Scan for the cell matching the given text and deliver its [x, y] coordinate at center. 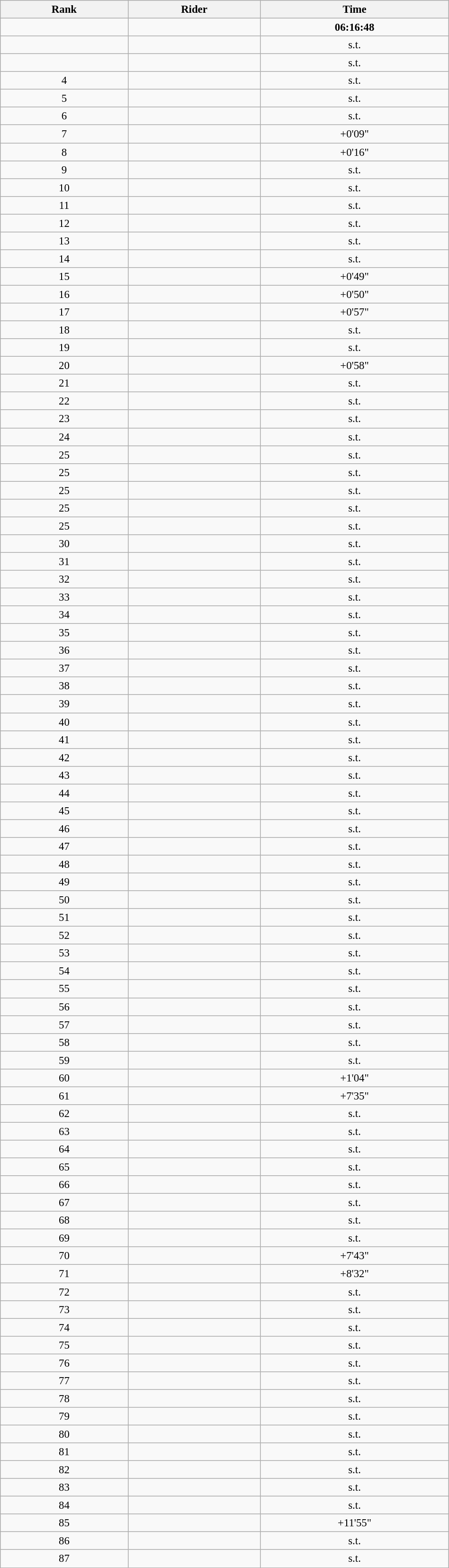
74 [64, 1327]
Time [354, 9]
46 [64, 829]
15 [64, 277]
60 [64, 1078]
48 [64, 864]
37 [64, 668]
06:16:48 [354, 27]
30 [64, 544]
10 [64, 188]
+0'57" [354, 312]
+0'49" [354, 277]
+0'50" [354, 294]
86 [64, 1541]
21 [64, 383]
69 [64, 1238]
+0'16" [354, 152]
39 [64, 704]
44 [64, 793]
34 [64, 615]
42 [64, 757]
49 [64, 882]
79 [64, 1416]
61 [64, 1096]
83 [64, 1487]
81 [64, 1452]
65 [64, 1167]
64 [64, 1149]
87 [64, 1559]
73 [64, 1309]
55 [64, 989]
78 [64, 1398]
31 [64, 561]
+8'32" [354, 1274]
13 [64, 241]
40 [64, 722]
51 [64, 918]
24 [64, 437]
9 [64, 170]
18 [64, 330]
22 [64, 401]
+11'55" [354, 1523]
7 [64, 134]
80 [64, 1434]
+0'58" [354, 366]
11 [64, 205]
17 [64, 312]
+7'35" [354, 1096]
63 [64, 1131]
12 [64, 223]
+0'09" [354, 134]
33 [64, 597]
4 [64, 81]
16 [64, 294]
67 [64, 1203]
62 [64, 1114]
+7'43" [354, 1256]
36 [64, 650]
85 [64, 1523]
76 [64, 1363]
41 [64, 739]
68 [64, 1220]
77 [64, 1381]
70 [64, 1256]
50 [64, 900]
23 [64, 419]
56 [64, 1007]
72 [64, 1292]
82 [64, 1470]
75 [64, 1345]
66 [64, 1185]
14 [64, 259]
52 [64, 936]
57 [64, 1025]
+1'04" [354, 1078]
58 [64, 1042]
43 [64, 775]
59 [64, 1060]
8 [64, 152]
35 [64, 633]
45 [64, 811]
71 [64, 1274]
53 [64, 953]
38 [64, 686]
20 [64, 366]
54 [64, 971]
5 [64, 99]
6 [64, 116]
Rank [64, 9]
19 [64, 348]
47 [64, 847]
84 [64, 1505]
Rider [194, 9]
32 [64, 579]
